Identify which cell holds the provided text, then report its (x, y) central coordinate. 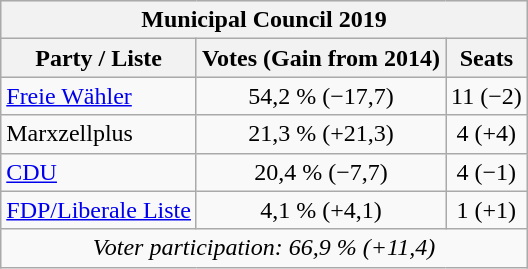
Voter participation: 66,9 % (+11,4) (264, 248)
Municipal Council 2019 (264, 20)
20,4 % (−7,7) (320, 172)
4 (+4) (487, 134)
1 (+1) (487, 210)
Freie Wähler (99, 96)
21,3 % (+21,3) (320, 134)
Votes (Gain from 2014) (320, 58)
Marxzellplus (99, 134)
FDP/Liberale Liste (99, 210)
11 (−2) (487, 96)
Seats (487, 58)
CDU (99, 172)
4,1 % (+4,1) (320, 210)
4 (−1) (487, 172)
Party / Liste (99, 58)
54,2 % (−17,7) (320, 96)
